Capture the cell that displays the provided text and extract its [x, y] central coordinate. 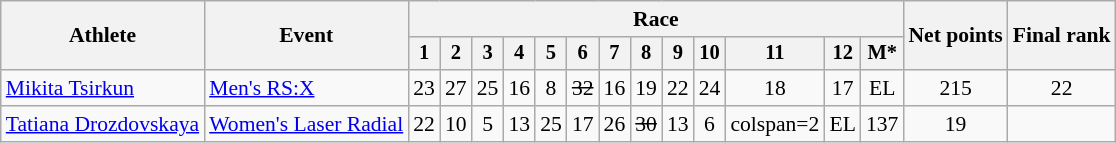
Men's RS:X [306, 88]
12 [842, 54]
3 [488, 54]
Event [306, 36]
M* [882, 54]
Race [656, 19]
24 [710, 88]
137 [882, 124]
23 [424, 88]
27 [456, 88]
Final rank [1062, 36]
2 [456, 54]
30 [646, 124]
32 [583, 88]
4 [519, 54]
Mikita Tsirkun [102, 88]
colspan=2 [774, 124]
9 [678, 54]
26 [615, 124]
Women's Laser Radial [306, 124]
1 [424, 54]
18 [774, 88]
7 [615, 54]
Net points [955, 36]
Tatiana Drozdovskaya [102, 124]
Athlete [102, 36]
11 [774, 54]
215 [955, 88]
